Detect which cell encompasses the target text, then output its [X, Y] center coordinate. 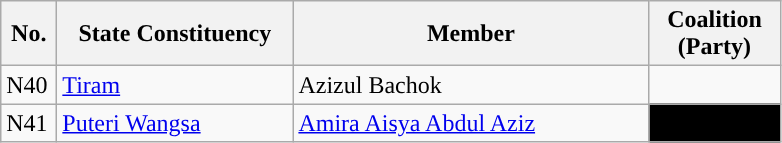
Member [471, 34]
Amira Aisya Abdul Aziz [471, 123]
N41 [29, 123]
No. [29, 34]
N40 [29, 85]
Tiram [175, 85]
State Constituency [175, 34]
Azizul Bachok [471, 85]
Coalition (Party) [714, 34]
Puteri Wangsa [175, 123]
